For the text-containing cell, return its midpoint in (x, y) coordinate format. 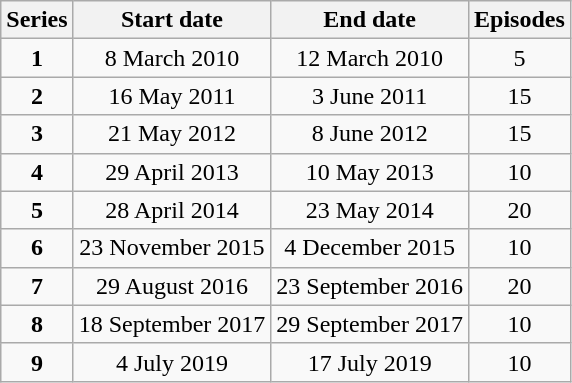
10 May 2013 (370, 172)
3 June 2011 (370, 96)
Series (37, 20)
6 (37, 248)
4 July 2019 (172, 362)
4 (37, 172)
Episodes (520, 20)
17 July 2019 (370, 362)
16 May 2011 (172, 96)
End date (370, 20)
29 August 2016 (172, 286)
2 (37, 96)
29 September 2017 (370, 324)
1 (37, 58)
4 December 2015 (370, 248)
9 (37, 362)
7 (37, 286)
Start date (172, 20)
23 May 2014 (370, 210)
8 March 2010 (172, 58)
23 September 2016 (370, 286)
21 May 2012 (172, 134)
28 April 2014 (172, 210)
8 (37, 324)
12 March 2010 (370, 58)
23 November 2015 (172, 248)
18 September 2017 (172, 324)
8 June 2012 (370, 134)
3 (37, 134)
29 April 2013 (172, 172)
